Pinpoint the cell where the given text exists, returning its [x, y] midpoint coordinate. 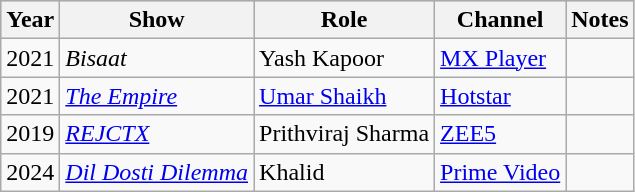
Prime Video [500, 172]
Year [30, 20]
Notes [600, 20]
Role [344, 20]
2024 [30, 172]
Umar Shaikh [344, 96]
REJCTX [157, 134]
Bisaat [157, 58]
Prithviraj Sharma [344, 134]
MX Player [500, 58]
Khalid [344, 172]
Channel [500, 20]
Show [157, 20]
Hotstar [500, 96]
ZEE5 [500, 134]
Dil Dosti Dilemma [157, 172]
Yash Kapoor [344, 58]
The Empire [157, 96]
2019 [30, 134]
